Extract the (X, Y) coordinate from the center of the cell holding the provided text.  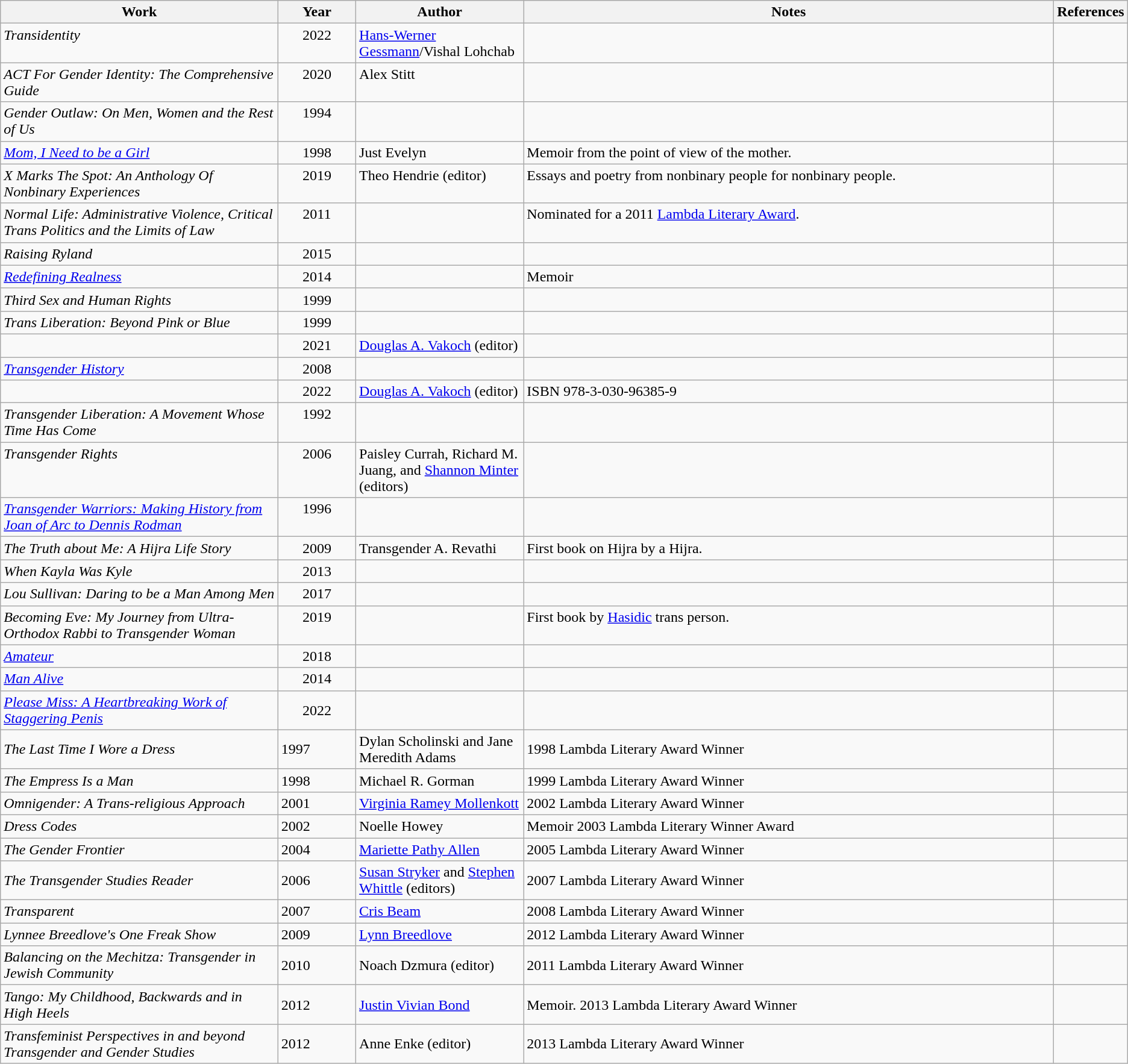
Essays and poetry from nonbinary people for nonbinary people. (789, 183)
1992 (317, 423)
First book by Hasidic trans person. (789, 625)
Tango: My Childhood, Backwards and in High Heels (140, 1005)
2018 (317, 656)
Noelle Howey (440, 826)
2008 Lambda Literary Award Winner (789, 912)
Hans-Werner Gessmann/Vishal Lohchab (440, 43)
The Transgender Studies Reader (140, 881)
Transgender A. Revathi (440, 548)
References (1091, 12)
Anne Enke (editor) (440, 1044)
X Marks The Spot: An Anthology Of Nonbinary Experiences (140, 183)
Amateur (140, 656)
2015 (317, 254)
2004 (317, 849)
Noach Dzmura (editor) (440, 965)
Please Miss: A Heartbreaking Work of Staggering Penis (140, 710)
Paisley Currah, Richard M. Juang, and Shannon Minter (editors) (440, 470)
Lynn Breedlove (440, 934)
1996 (317, 517)
Memoir (789, 277)
Cris Beam (440, 912)
Third Sex and Human Rights (140, 299)
Transparent (140, 912)
2021 (317, 345)
Theo Hendrie (editor) (440, 183)
2011 (317, 223)
Trans Liberation: Beyond Pink or Blue (140, 322)
Michael R. Gorman (440, 780)
Alex Stitt (440, 82)
Memoir from the point of view of the mother. (789, 152)
Transfeminist Perspectives in and beyond Transgender and Gender Studies (140, 1044)
1997 (317, 749)
2011 Lambda Literary Award Winner (789, 965)
2010 (317, 965)
Balancing on the Mechitza: Transgender in Jewish Community (140, 965)
Lynnee Breedlove's One Freak Show (140, 934)
1999 Lambda Literary Award Winner (789, 780)
Man Alive (140, 679)
When Kayla Was Kyle (140, 571)
Normal Life: Administrative Violence, Critical Trans Politics and the Limits of Law (140, 223)
Raising Ryland (140, 254)
The Truth about Me: A Hijra Life Story (140, 548)
Memoir. 2013 Lambda Literary Award Winner (789, 1005)
2002 Lambda Literary Award Winner (789, 803)
2017 (317, 594)
Dylan Scholinski and Jane Meredith Adams (440, 749)
Transgender Liberation: A Movement Whose Time Has Come (140, 423)
Gender Outlaw: On Men, Women and the Rest of Us (140, 122)
Redefining Realness (140, 277)
Lou Sullivan: Daring to be a Man Among Men (140, 594)
Mariette Pathy Allen (440, 849)
The Empress Is a Man (140, 780)
Justin Vivian Bond (440, 1005)
2008 (317, 368)
2002 (317, 826)
Transgender Warriors: Making History from Joan of Arc to Dennis Rodman (140, 517)
Mom, I Need to be a Girl (140, 152)
1998 Lambda Literary Award Winner (789, 749)
Just Evelyn (440, 152)
Transidentity (140, 43)
Transgender History (140, 368)
Dress Codes (140, 826)
Author (440, 12)
Becoming Eve: My Journey from Ultra-Orthodox Rabbi to Transgender Woman (140, 625)
The Last Time I Wore a Dress (140, 749)
2013 Lambda Literary Award Winner (789, 1044)
Omnigender: A Trans-religious Approach (140, 803)
The Gender Frontier (140, 849)
2007 (317, 912)
2005 Lambda Literary Award Winner (789, 849)
ISBN 978-3-030-96385-9 (789, 392)
1994 (317, 122)
ACT For Gender Identity: The Comprehensive Guide (140, 82)
Year (317, 12)
Memoir 2003 Lambda Literary Winner Award (789, 826)
Nominated for a 2011 Lambda Literary Award. (789, 223)
First book on Hijra by a Hijra. (789, 548)
Work (140, 12)
2020 (317, 82)
Susan Stryker and Stephen Whittle (editors) (440, 881)
Transgender Rights (140, 470)
Notes (789, 12)
2007 Lambda Literary Award Winner (789, 881)
2012 Lambda Literary Award Winner (789, 934)
2001 (317, 803)
2013 (317, 571)
Virginia Ramey Mollenkott (440, 803)
